Determine the [X, Y] coordinate at the center of the cell enclosing the given text.  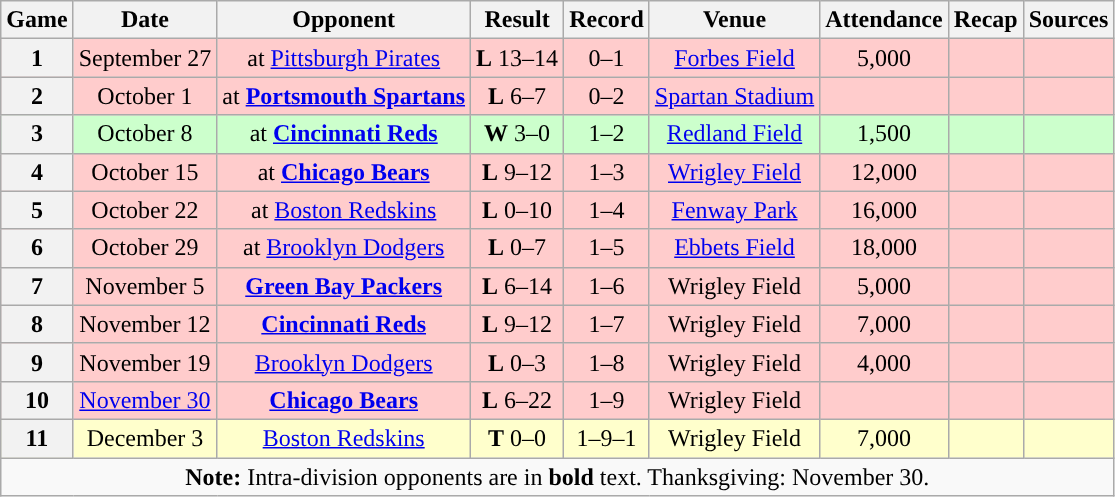
Record [607, 20]
November 30 [145, 400]
Fenway Park [734, 210]
L 0–3 [518, 362]
Green Bay Packers [344, 286]
5 [37, 210]
T 0–0 [518, 438]
at Cincinnati Reds [344, 134]
October 22 [145, 210]
3 [37, 134]
December 3 [145, 438]
at Brooklyn Dodgers [344, 248]
1–2 [607, 134]
at Portsmouth Spartans [344, 96]
L 6–14 [518, 286]
Game [37, 20]
Date [145, 20]
October 15 [145, 172]
12,000 [884, 172]
1–4 [607, 210]
Result [518, 20]
November 19 [145, 362]
1,500 [884, 134]
Venue [734, 20]
Recap [986, 20]
4,000 [884, 362]
Attendance [884, 20]
Spartan Stadium [734, 96]
L 13–14 [518, 58]
16,000 [884, 210]
11 [37, 438]
1 [37, 58]
4 [37, 172]
1–9 [607, 400]
Cincinnati Reds [344, 324]
9 [37, 362]
Brooklyn Dodgers [344, 362]
1–9–1 [607, 438]
6 [37, 248]
Chicago Bears [344, 400]
10 [37, 400]
W 3–0 [518, 134]
8 [37, 324]
18,000 [884, 248]
Ebbets Field [734, 248]
November 5 [145, 286]
at Chicago Bears [344, 172]
October 1 [145, 96]
L 6–22 [518, 400]
7 [37, 286]
October 29 [145, 248]
L 0–10 [518, 210]
Forbes Field [734, 58]
L 6–7 [518, 96]
at Boston Redskins [344, 210]
1–8 [607, 362]
1–5 [607, 248]
October 8 [145, 134]
0–2 [607, 96]
Opponent [344, 20]
Note: Intra-division opponents are in bold text. Thanksgiving: November 30. [558, 477]
1–7 [607, 324]
1–3 [607, 172]
September 27 [145, 58]
0–1 [607, 58]
1–6 [607, 286]
at Pittsburgh Pirates [344, 58]
Sources [1068, 20]
Boston Redskins [344, 438]
November 12 [145, 324]
Redland Field [734, 134]
2 [37, 96]
L 0–7 [518, 248]
